Output the (X, Y) coordinate of the center of the cell containing the given text.  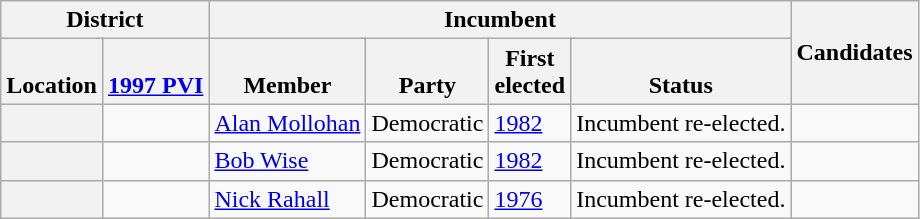
Firstelected (530, 72)
Candidates (854, 52)
Incumbent (500, 20)
Location (52, 72)
Alan Mollohan (288, 123)
Status (681, 72)
1997 PVI (155, 72)
1976 (530, 199)
Bob Wise (288, 161)
Party (428, 72)
District (105, 20)
Member (288, 72)
Nick Rahall (288, 199)
